From the cell containing the given text, extract its center point as (x, y) coordinate. 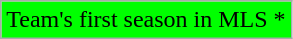
Team's first season in MLS * (146, 20)
